Find where the given text appears and provide that cell's center as (x, y) coordinate. 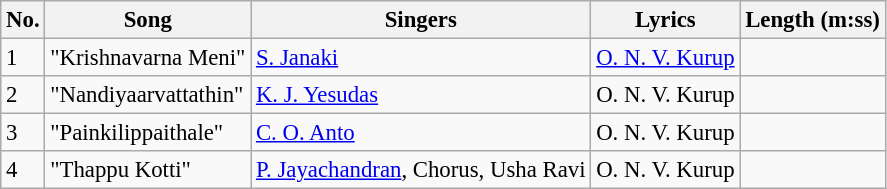
"Krishnavarna Meni" (148, 58)
Lyrics (666, 20)
Song (148, 20)
C. O. Anto (421, 133)
"Nandiyaarvattathin" (148, 95)
No. (23, 20)
Length (m:ss) (812, 20)
Singers (421, 20)
3 (23, 133)
K. J. Yesudas (421, 95)
4 (23, 170)
S. Janaki (421, 58)
P. Jayachandran, Chorus, Usha Ravi (421, 170)
2 (23, 95)
"Painkilippaithale" (148, 133)
"Thappu Kotti" (148, 170)
1 (23, 58)
